Find where the given text appears and provide that cell's center as [x, y] coordinate. 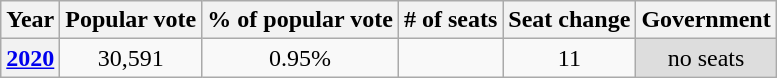
% of popular vote [300, 20]
2020 [30, 58]
11 [570, 58]
Government [706, 20]
Popular vote [131, 20]
Seat change [570, 20]
30,591 [131, 58]
no seats [706, 58]
0.95% [300, 58]
Year [30, 20]
# of seats [450, 20]
